Capture the cell that displays the provided text and extract its [x, y] central coordinate. 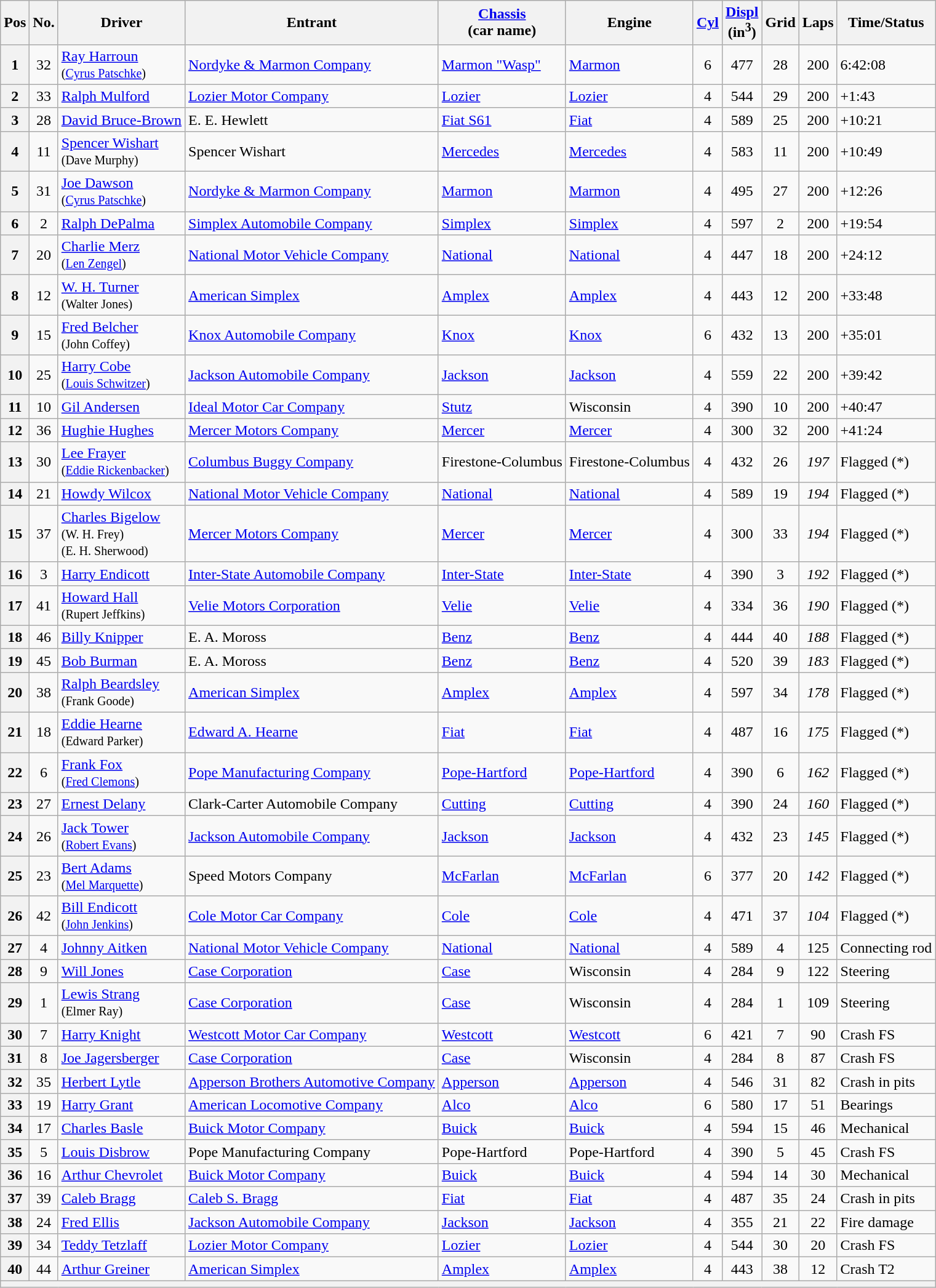
Connecting rod [886, 948]
Caleb Bragg [121, 1199]
145 [818, 836]
190 [818, 606]
Clark-Carter Automobile Company [312, 804]
495 [742, 192]
Grid [780, 23]
Teddy Tetzlaff [121, 1246]
Lee Frayer (Eddie Rickenbacker) [121, 462]
Ray Harroun (Cyrus Patschke) [121, 64]
Simplex Automobile Company [312, 223]
41 [44, 606]
Cyl [708, 23]
122 [818, 971]
Ernest Delany [121, 804]
Ralph Mulford [121, 96]
Bert Adams (Mel Marquette) [121, 876]
Harry Knight [121, 1034]
109 [818, 1003]
Howdy Wilcox [121, 494]
+1:43 [886, 96]
Herbert Lytle [121, 1081]
87 [818, 1058]
583 [742, 151]
Joe Dawson (Cyrus Patschke) [121, 192]
104 [818, 916]
Arthur Greiner [121, 1269]
Howard Hall (Rupert Jeffkins) [121, 606]
125 [818, 948]
421 [742, 1034]
+40:47 [886, 407]
+39:42 [886, 375]
Displ(in3) [742, 23]
Frank Fox (Fred Clemons) [121, 773]
546 [742, 1081]
Charles Bigelow (W. H. Frey)(E. H. Sherwood) [121, 534]
Harry Cobe (Louis Schwitzer) [121, 375]
Pos [15, 23]
90 [818, 1034]
183 [818, 660]
Chassis(car name) [502, 23]
Columbus Buggy Company [312, 462]
Hughie Hughes [121, 430]
Crash T2 [886, 1269]
471 [742, 916]
No. [44, 23]
Spencer Wishart [312, 151]
175 [818, 732]
334 [742, 606]
160 [818, 804]
E. E. Hewlett [312, 119]
162 [818, 773]
Stutz [502, 407]
Bearings [886, 1105]
Fire damage [886, 1222]
Knox Automobile Company [312, 335]
178 [818, 692]
Marmon "Wasp" [502, 64]
44 [44, 1269]
Spencer Wishart (Dave Murphy) [121, 151]
Time/Status [886, 23]
+19:54 [886, 223]
Eddie Hearne (Edward Parker) [121, 732]
197 [818, 462]
51 [818, 1105]
Will Jones [121, 971]
Bill Endicott (John Jenkins) [121, 916]
+35:01 [886, 335]
192 [818, 574]
142 [818, 876]
Edward A. Hearne [312, 732]
477 [742, 64]
+10:21 [886, 119]
6:42:08 [886, 64]
Entrant [312, 23]
+41:24 [886, 430]
377 [742, 876]
Laps [818, 23]
W. H. Turner (Walter Jones) [121, 295]
Inter-State Automobile Company [312, 574]
355 [742, 1222]
444 [742, 637]
Ralph Beardsley (Frank Goode) [121, 692]
Ideal Motor Car Company [312, 407]
82 [818, 1081]
Fred Belcher (John Coffey) [121, 335]
Caleb S. Bragg [312, 1199]
+12:26 [886, 192]
Gil Andersen [121, 407]
42 [44, 916]
559 [742, 375]
American Locomotive Company [312, 1105]
520 [742, 660]
Harry Endicott [121, 574]
Velie Motors Corporation [312, 606]
+10:49 [886, 151]
Jack Tower (Robert Evans) [121, 836]
Bob Burman [121, 660]
Speed Motors Company [312, 876]
Lewis Strang (Elmer Ray) [121, 1003]
Fred Ellis [121, 1222]
447 [742, 255]
Driver [121, 23]
Westcott Motor Car Company [312, 1034]
Fiat S61 [502, 119]
Louis Disbrow [121, 1151]
Ralph DePalma [121, 223]
Johnny Aitken [121, 948]
Arthur Chevrolet [121, 1175]
Joe Jagersberger [121, 1058]
David Bruce-Brown [121, 119]
580 [742, 1105]
Charles Basle [121, 1128]
Engine [629, 23]
Harry Grant [121, 1105]
+24:12 [886, 255]
Cole Motor Car Company [312, 916]
188 [818, 637]
+33:48 [886, 295]
Billy Knipper [121, 637]
Apperson Brothers Automotive Company [312, 1081]
Charlie Merz (Len Zengel) [121, 255]
